For the text-containing cell, return its midpoint in [x, y] coordinate format. 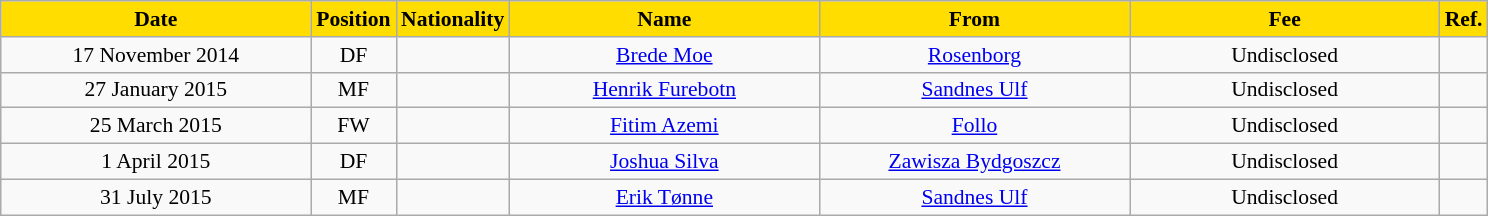
Date [156, 19]
Henrik Furebotn [664, 90]
1 April 2015 [156, 162]
Joshua Silva [664, 162]
FW [354, 126]
Position [354, 19]
Fee [1285, 19]
Name [664, 19]
Zawisza Bydgoszcz [974, 162]
Follo [974, 126]
Nationality [452, 19]
27 January 2015 [156, 90]
Fitim Azemi [664, 126]
Erik Tønne [664, 197]
From [974, 19]
Rosenborg [974, 55]
25 March 2015 [156, 126]
Ref. [1464, 19]
Brede Moe [664, 55]
31 July 2015 [156, 197]
17 November 2014 [156, 55]
